Detect which cell encompasses the target text, then output its (X, Y) center coordinate. 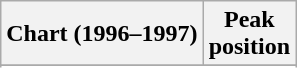
Chart (1996–1997) (102, 34)
Peakposition (249, 34)
